Determine the (x, y) coordinate at the center of the cell enclosing the given text.  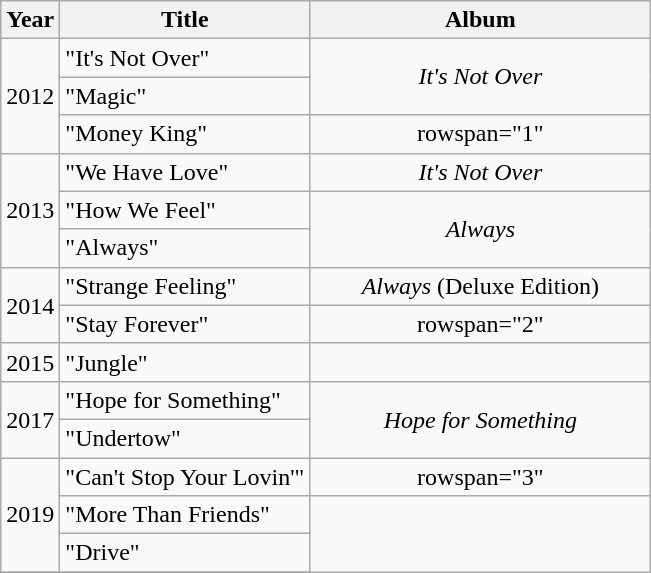
"How We Feel" (185, 210)
Title (185, 20)
2017 (30, 419)
"We Have Love" (185, 172)
Album (480, 20)
"Drive" (185, 553)
"Can't Stop Your Lovin'" (185, 477)
"Undertow" (185, 438)
Always (480, 229)
"Hope for Something" (185, 400)
"Strange Feeling" (185, 286)
"Magic" (185, 96)
2013 (30, 210)
Hope for Something (480, 419)
"Money King" (185, 134)
"Always" (185, 248)
rowspan="1" (480, 134)
2015 (30, 362)
Year (30, 20)
Always (Deluxe Edition) (480, 286)
"It's Not Over" (185, 58)
"More Than Friends" (185, 515)
"Stay Forever" (185, 324)
2019 (30, 515)
rowspan="3" (480, 477)
2014 (30, 305)
rowspan="2" (480, 324)
"Jungle" (185, 362)
2012 (30, 96)
